Find where the given text appears and provide that cell's center as [X, Y] coordinate. 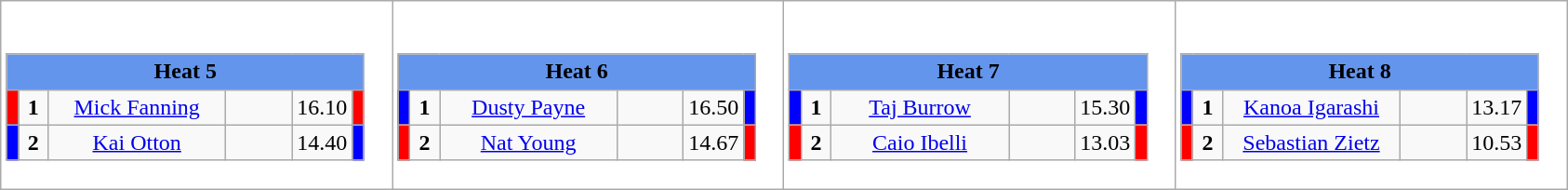
Caio Ibelli [921, 142]
Heat 7 1 Taj Burrow 15.30 2 Caio Ibelli 13.03 [980, 95]
14.67 [714, 142]
Heat 8 [1360, 72]
10.53 [1497, 142]
Heat 8 1 Kanoa Igarashi 13.17 2 Sebastian Zietz 10.53 [1371, 95]
Heat 5 [185, 72]
Taj Burrow [921, 107]
Sebastian Zietz [1311, 142]
Heat 6 1 Dusty Payne 16.50 2 Nat Young 14.67 [588, 95]
Heat 7 [968, 72]
Nat Young [528, 142]
13.03 [1105, 142]
Heat 6 [577, 72]
Kanoa Igarashi [1311, 107]
14.40 [322, 142]
15.30 [1105, 107]
Kai Otton [138, 142]
Mick Fanning [138, 107]
Heat 5 1 Mick Fanning 16.10 2 Kai Otton 14.40 [197, 95]
Dusty Payne [528, 107]
13.17 [1497, 107]
16.10 [322, 107]
16.50 [714, 107]
